Capture the cell that displays the provided text and extract its [X, Y] central coordinate. 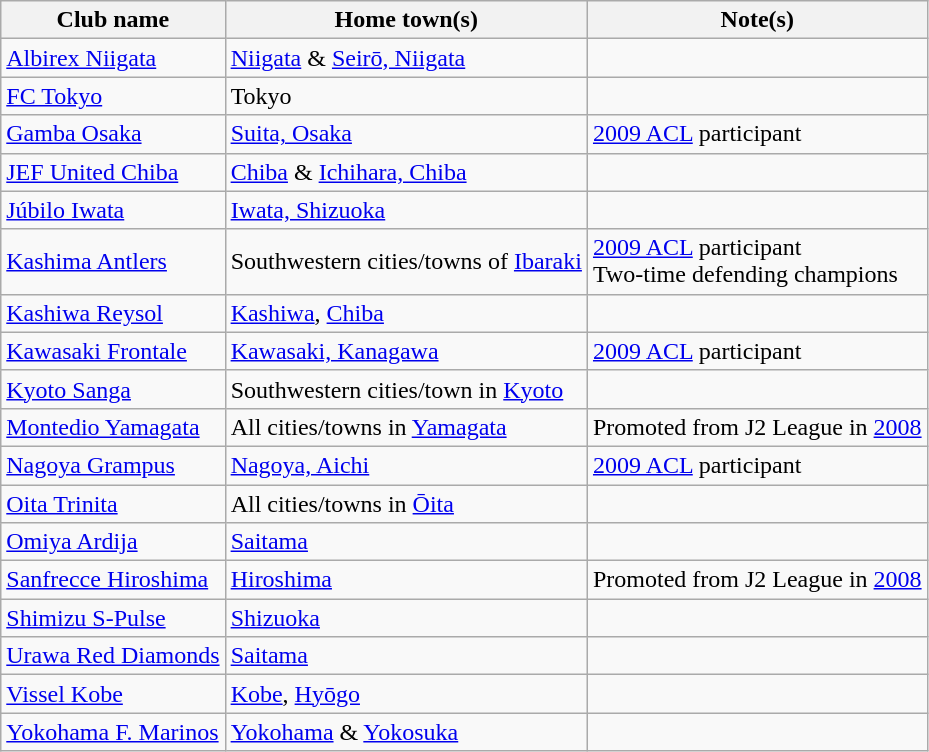
Sanfrecce Hiroshima [113, 580]
Albirex Niigata [113, 58]
FC Tokyo [113, 96]
Gamba Osaka [113, 134]
Omiya Ardija [113, 542]
All cities/towns in Ōita [406, 503]
Yokohama F. Marinos [113, 732]
Yokohama & Yokosuka [406, 732]
Kyoto Sanga [113, 389]
Home town(s) [406, 20]
Club name [113, 20]
Kawasaki, Kanagawa [406, 351]
Oita Trinita [113, 503]
Nagoya Grampus [113, 465]
Júbilo Iwata [113, 210]
Kashima Antlers [113, 262]
Hiroshima [406, 580]
Note(s) [757, 20]
All cities/towns in Yamagata [406, 427]
Southwestern cities/towns of Ibaraki [406, 262]
Vissel Kobe [113, 694]
Iwata, Shizuoka [406, 210]
Shimizu S-Pulse [113, 618]
Kashiwa Reysol [113, 313]
Kobe, Hyōgo [406, 694]
Montedio Yamagata [113, 427]
Kawasaki Frontale [113, 351]
Suita, Osaka [406, 134]
Chiba & Ichihara, Chiba [406, 172]
2009 ACL participantTwo-time defending champions [757, 262]
Nagoya, Aichi [406, 465]
Niigata & Seirō, Niigata [406, 58]
JEF United Chiba [113, 172]
Kashiwa, Chiba [406, 313]
Tokyo [406, 96]
Urawa Red Diamonds [113, 656]
Southwestern cities/town in Kyoto [406, 389]
Shizuoka [406, 618]
